Locate the cell with the specified text and output its [X, Y] center coordinate. 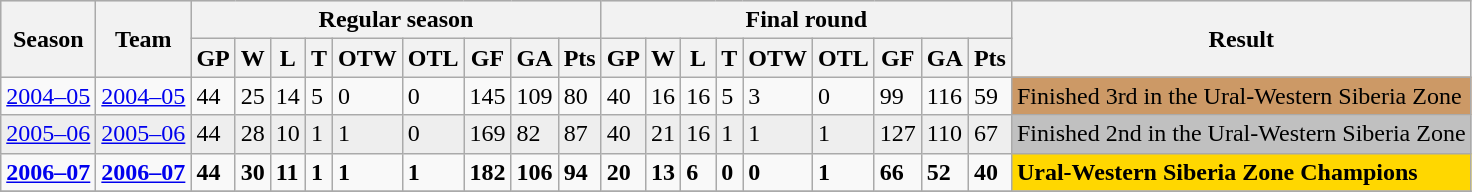
13 [664, 172]
Finished 2nd in the Ural-Western Siberia Zone [1241, 134]
82 [534, 134]
Finished 3rd in the Ural-Western Siberia Zone [1241, 96]
59 [990, 96]
Final round [806, 20]
87 [580, 134]
25 [252, 96]
Team [144, 39]
Season [48, 39]
99 [898, 96]
6 [698, 172]
11 [288, 172]
Regular season [396, 20]
182 [488, 172]
14 [288, 96]
28 [252, 134]
106 [534, 172]
21 [664, 134]
Result [1241, 39]
80 [580, 96]
145 [488, 96]
52 [944, 172]
66 [898, 172]
30 [252, 172]
20 [623, 172]
3 [778, 96]
109 [534, 96]
127 [898, 134]
67 [990, 134]
Ural-Western Siberia Zone Champions [1241, 172]
110 [944, 134]
169 [488, 134]
116 [944, 96]
94 [580, 172]
10 [288, 134]
